From the cell containing the given text, extract its center point as (X, Y) coordinate. 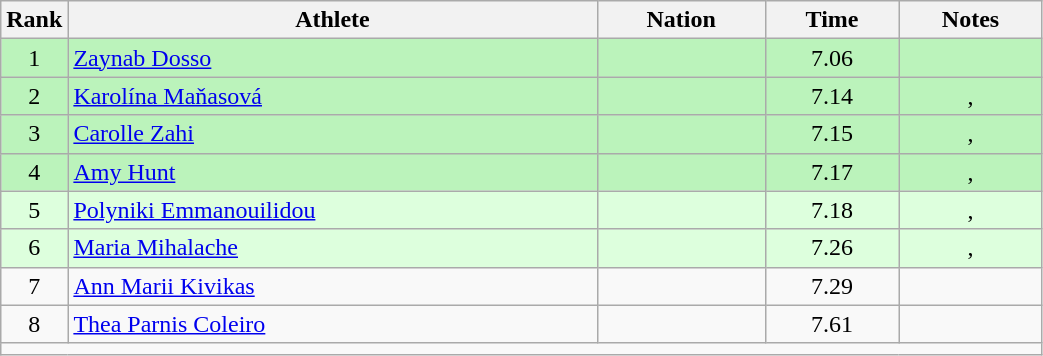
7.17 (832, 172)
8 (34, 324)
7.15 (832, 134)
7.18 (832, 210)
6 (34, 248)
Ann Marii Kivikas (332, 286)
4 (34, 172)
2 (34, 96)
Rank (34, 20)
7.14 (832, 96)
7.06 (832, 58)
Notes (970, 20)
Thea Parnis Coleiro (332, 324)
Maria Mihalache (332, 248)
7.61 (832, 324)
7 (34, 286)
Time (832, 20)
Polyniki Emmanouilidou (332, 210)
3 (34, 134)
7.26 (832, 248)
Athlete (332, 20)
1 (34, 58)
Nation (681, 20)
7.29 (832, 286)
Zaynab Dosso (332, 58)
Karolína Maňasová (332, 96)
Carolle Zahi (332, 134)
5 (34, 210)
Amy Hunt (332, 172)
